From the cell containing the given text, extract its center point as (X, Y) coordinate. 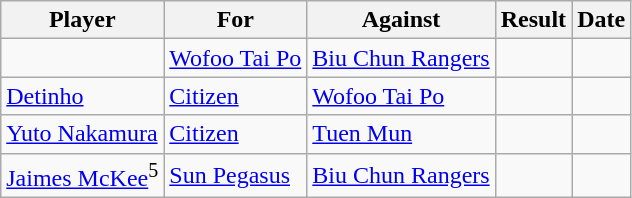
Jaimes McKee5 (82, 176)
Result (533, 20)
Against (401, 20)
Date (602, 20)
For (236, 20)
Yuto Nakamura (82, 134)
Sun Pegasus (236, 176)
Tuen Mun (401, 134)
Detinho (82, 96)
Player (82, 20)
